Output the (x, y) coordinate of the center of the cell containing the given text.  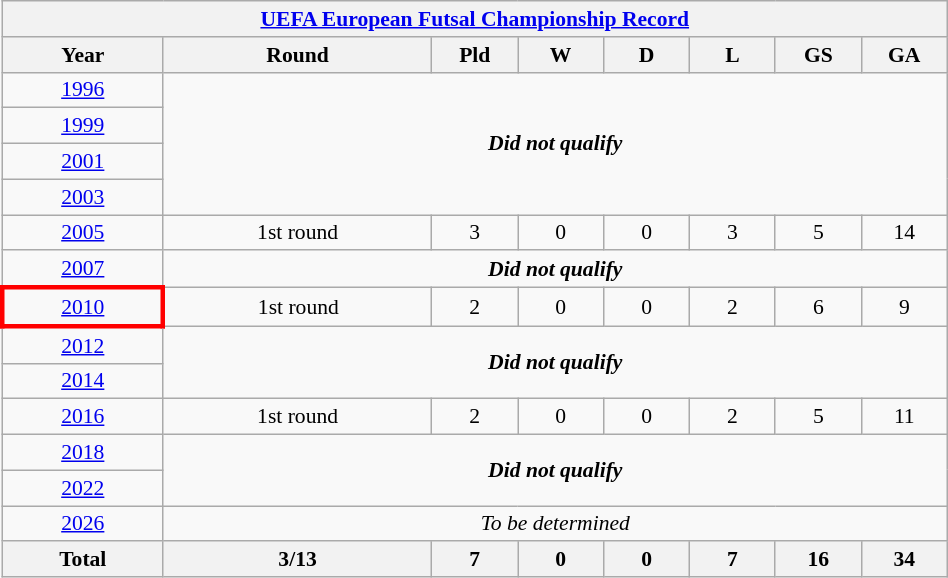
3/13 (297, 560)
2007 (82, 270)
2005 (82, 233)
14 (904, 233)
1999 (82, 126)
D (647, 55)
Total (82, 560)
W (561, 55)
2014 (82, 381)
2026 (82, 524)
To be determined (555, 524)
Round (297, 55)
11 (904, 417)
2012 (82, 344)
9 (904, 308)
2010 (82, 308)
UEFA European Futsal Championship Record (474, 19)
2022 (82, 488)
Pld (475, 55)
2003 (82, 197)
16 (818, 560)
Year (82, 55)
2016 (82, 417)
2001 (82, 162)
1996 (82, 90)
6 (818, 308)
2018 (82, 453)
GA (904, 55)
GS (818, 55)
L (733, 55)
34 (904, 560)
